From the cell containing the given text, extract its center point as (x, y) coordinate. 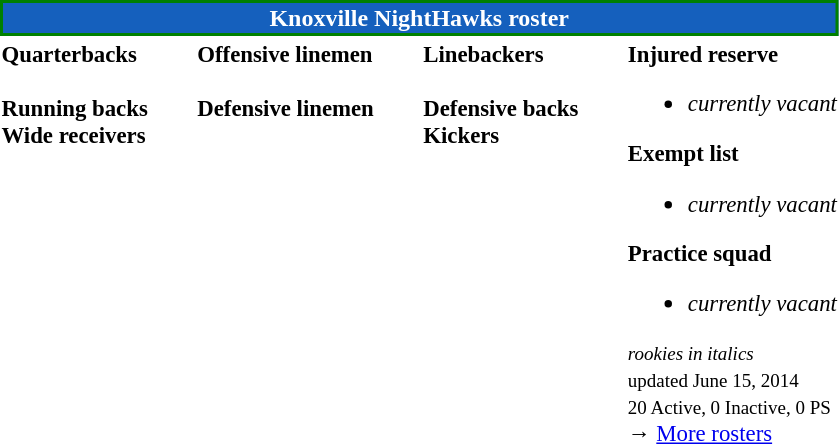
Knoxville NightHawks roster (419, 18)
